Scan for the cell matching the given text and deliver its (X, Y) coordinate at center. 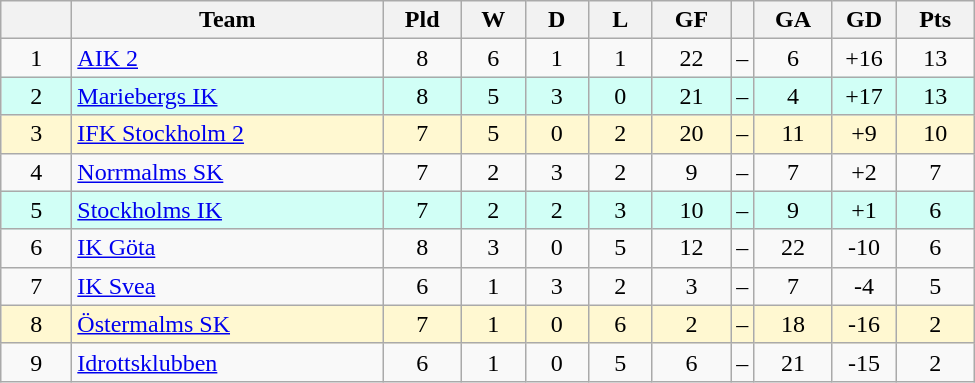
-4 (864, 286)
Stockholms IK (228, 210)
+9 (864, 134)
18 (794, 324)
IFK Stockholm 2 (228, 134)
Östermalms SK (228, 324)
+17 (864, 96)
Idrottsklubben (228, 362)
-10 (864, 248)
W (493, 20)
Mariebergs IK (228, 96)
+16 (864, 58)
GA (794, 20)
-15 (864, 362)
AIK 2 (228, 58)
D (557, 20)
Team (228, 20)
IK Svea (228, 286)
GD (864, 20)
12 (692, 248)
+1 (864, 210)
11 (794, 134)
Norrmalms SK (228, 172)
L (621, 20)
20 (692, 134)
Pts (936, 20)
-16 (864, 324)
IK Göta (228, 248)
GF (692, 20)
Pld (422, 20)
+2 (864, 172)
